For the text-containing cell, return its midpoint in [x, y] coordinate format. 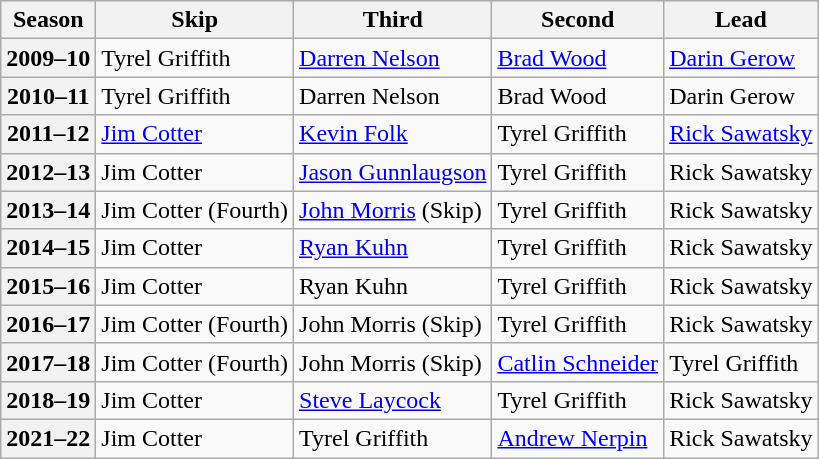
Second [578, 20]
Steve Laycock [393, 400]
2010–11 [48, 96]
2018–19 [48, 400]
2011–12 [48, 134]
Season [48, 20]
Third [393, 20]
Jason Gunnlaugson [393, 172]
Lead [741, 20]
Kevin Folk [393, 134]
2009–10 [48, 58]
2016–17 [48, 324]
2017–18 [48, 362]
2014–15 [48, 248]
Andrew Nerpin [578, 438]
2013–14 [48, 210]
2021–22 [48, 438]
2015–16 [48, 286]
Catlin Schneider [578, 362]
2012–13 [48, 172]
Skip [195, 20]
